Search for the cell housing the specified text and yield its (X, Y) center coordinate. 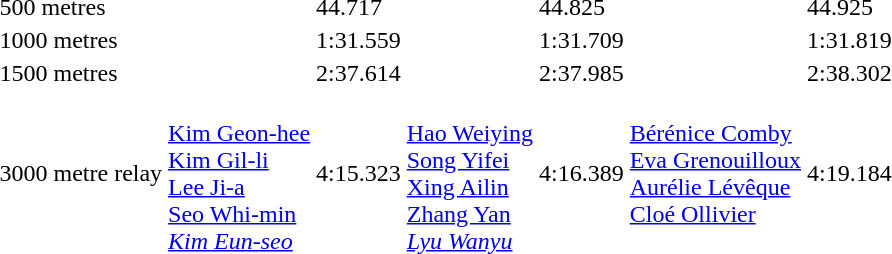
2:37.985 (582, 73)
2:37.614 (359, 73)
1:31.559 (359, 40)
1:31.709 (582, 40)
